Return the (x, y) coordinate for the center point of the cell that contains the specified text.  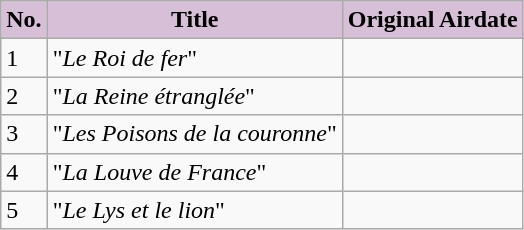
5 (24, 210)
"Le Lys et le lion" (194, 210)
2 (24, 96)
"La Louve de France" (194, 172)
"La Reine étranglée" (194, 96)
4 (24, 172)
1 (24, 58)
"Le Roi de fer" (194, 58)
Title (194, 20)
No. (24, 20)
"Les Poisons de la couronne" (194, 134)
Original Airdate (432, 20)
3 (24, 134)
